Extract the (X, Y) coordinate from the center of the cell holding the provided text.  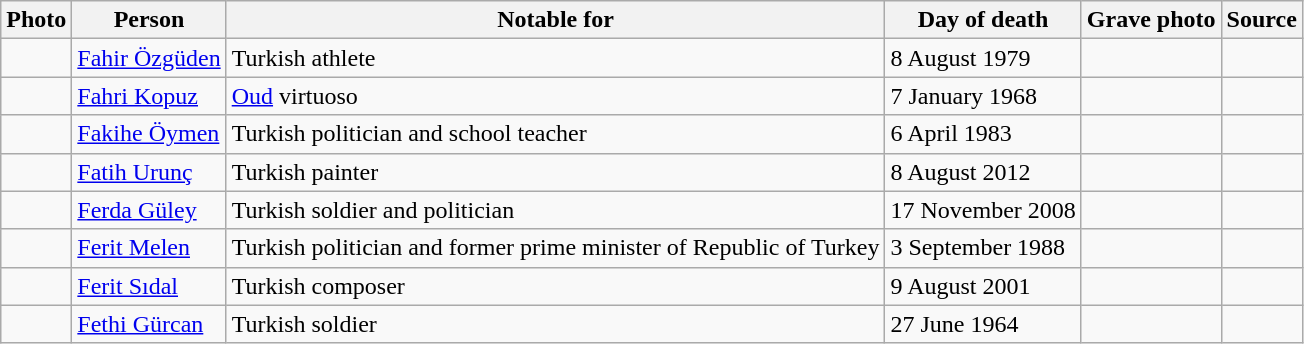
27 June 1964 (983, 324)
Turkish composer (556, 286)
Turkish politician and school teacher (556, 134)
Turkish soldier (556, 324)
3 September 1988 (983, 248)
6 April 1983 (983, 134)
7 January 1968 (983, 96)
Turkish politician and former prime minister of Republic of Turkey (556, 248)
Notable for (556, 20)
Fatih Urunç (149, 172)
Fethi Gürcan (149, 324)
Person (149, 20)
17 November 2008 (983, 210)
Turkish soldier and politician (556, 210)
Day of death (983, 20)
Turkish athlete (556, 58)
Source (1262, 20)
Fahir Özgüden (149, 58)
Oud virtuoso (556, 96)
9 August 2001 (983, 286)
Grave photo (1151, 20)
8 August 2012 (983, 172)
8 August 1979 (983, 58)
Photo (36, 20)
Fakihe Öymen (149, 134)
Turkish painter (556, 172)
Fahri Kopuz (149, 96)
Ferit Sıdal (149, 286)
Ferda Güley (149, 210)
Ferit Melen (149, 248)
